Return the (X, Y) coordinate for the center point of the cell that contains the specified text.  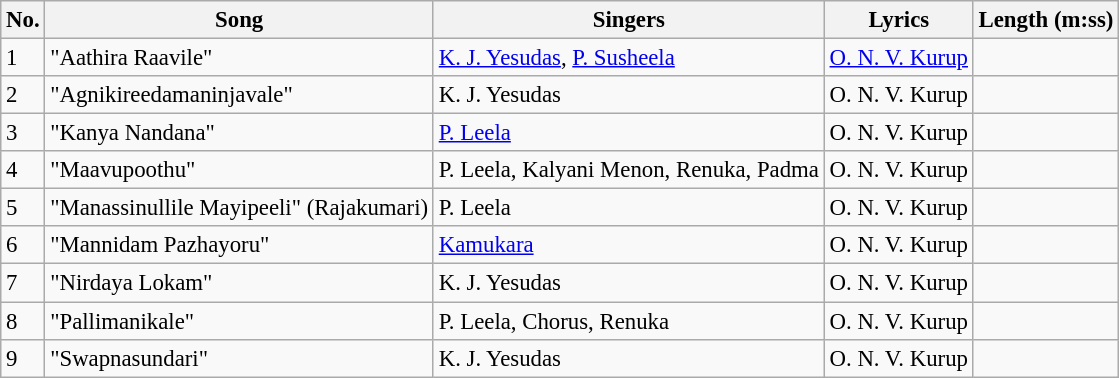
"Kanya Nandana" (240, 133)
3 (23, 133)
"Aathira Raavile" (240, 58)
"Manassinullile Mayipeeli" (Rajakumari) (240, 208)
P. Leela, Chorus, Renuka (628, 321)
Singers (628, 20)
8 (23, 321)
Kamukara (628, 245)
"Agnikireedamaninjavale" (240, 95)
K. J. Yesudas, P. Susheela (628, 58)
"Maavupoothu" (240, 170)
9 (23, 358)
"Nirdaya Lokam" (240, 283)
2 (23, 95)
6 (23, 245)
5 (23, 208)
"Swapnasundari" (240, 358)
Song (240, 20)
Length (m:ss) (1046, 20)
1 (23, 58)
7 (23, 283)
No. (23, 20)
"Mannidam Pazhayoru" (240, 245)
4 (23, 170)
P. Leela, Kalyani Menon, Renuka, Padma (628, 170)
Lyrics (898, 20)
"Pallimanikale" (240, 321)
